Identify which cell holds the provided text, then report its (X, Y) central coordinate. 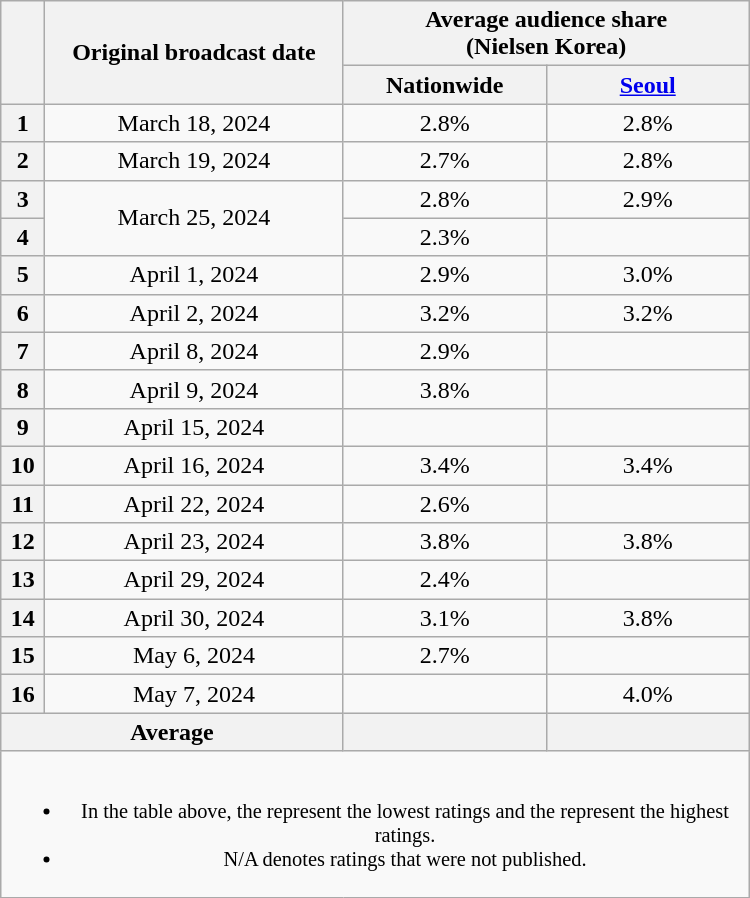
March 19, 2024 (194, 161)
14 (23, 618)
3.1% (444, 618)
8 (23, 389)
Seoul (648, 85)
In the table above, the represent the lowest ratings and the represent the highest ratings.N/A denotes ratings that were not published. (375, 824)
11 (23, 503)
5 (23, 275)
April 16, 2024 (194, 465)
Average audience share(Nielsen Korea) (546, 34)
12 (23, 542)
Original broadcast date (194, 52)
April 8, 2024 (194, 351)
16 (23, 694)
May 6, 2024 (194, 656)
March 25, 2024 (194, 218)
April 30, 2024 (194, 618)
3.0% (648, 275)
April 2, 2024 (194, 313)
9 (23, 427)
10 (23, 465)
13 (23, 580)
2.4% (444, 580)
April 29, 2024 (194, 580)
2.3% (444, 237)
7 (23, 351)
March 18, 2024 (194, 123)
3 (23, 199)
April 9, 2024 (194, 389)
May 7, 2024 (194, 694)
4.0% (648, 694)
April 1, 2024 (194, 275)
Nationwide (444, 85)
April 23, 2024 (194, 542)
2 (23, 161)
15 (23, 656)
4 (23, 237)
April 22, 2024 (194, 503)
6 (23, 313)
2.6% (444, 503)
Average (172, 732)
1 (23, 123)
April 15, 2024 (194, 427)
